Detect which cell encompasses the target text, then output its (X, Y) center coordinate. 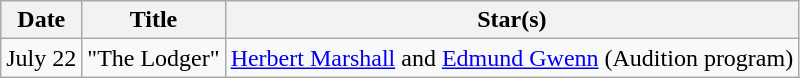
Date (42, 20)
Star(s) (512, 20)
Herbert Marshall and Edmund Gwenn (Audition program) (512, 58)
July 22 (42, 58)
"The Lodger" (154, 58)
Title (154, 20)
